Capture the cell that displays the provided text and extract its [x, y] central coordinate. 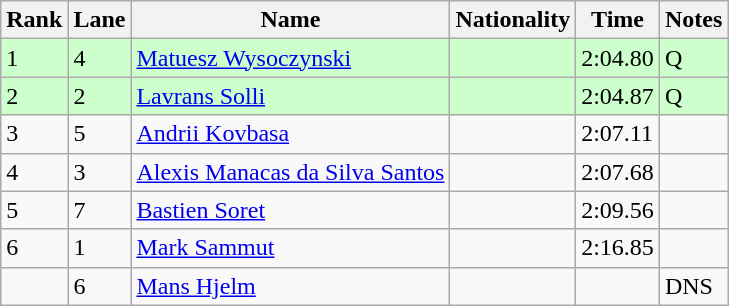
2:04.87 [618, 96]
Andrii Kovbasa [290, 134]
DNS [693, 286]
Bastien Soret [290, 210]
2:07.68 [618, 172]
2:07.11 [618, 134]
Lane [100, 20]
2:16.85 [618, 248]
Name [290, 20]
Mans Hjelm [290, 286]
Rank [34, 20]
Nationality [513, 20]
Time [618, 20]
7 [100, 210]
Mark Sammut [290, 248]
2:09.56 [618, 210]
Alexis Manacas da Silva Santos [290, 172]
Matuesz Wysoczynski [290, 58]
2:04.80 [618, 58]
Notes [693, 20]
Lavrans Solli [290, 96]
